Search for the cell housing the specified text and yield its (X, Y) center coordinate. 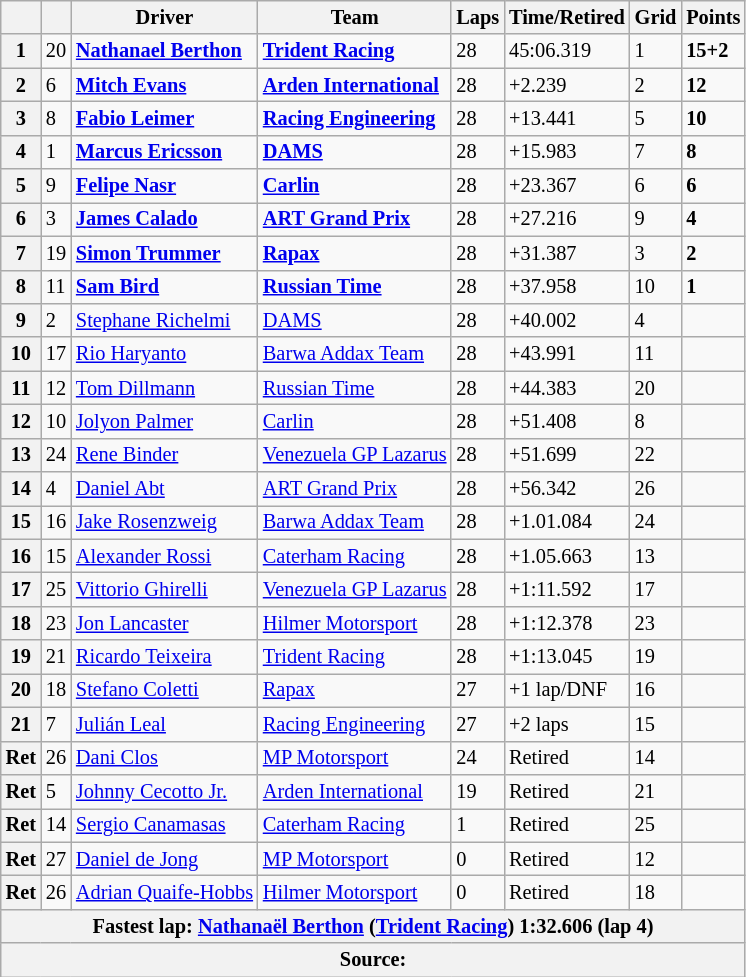
+1:12.378 (567, 623)
45:06.319 (567, 51)
Adrian Quaife-Hobbs (164, 892)
+15.983 (567, 152)
Team (354, 17)
James Calado (164, 219)
Jon Lancaster (164, 623)
Rene Binder (164, 455)
+56.342 (567, 489)
Johnny Cecotto Jr. (164, 791)
Alexander Rossi (164, 556)
+1 lap/DNF (567, 690)
Jolyon Palmer (164, 421)
Dani Clos (164, 758)
+23.367 (567, 186)
Simon Trummer (164, 253)
+2.239 (567, 85)
Daniel Abt (164, 489)
Stephane Richelmi (164, 320)
Laps (478, 17)
+1:13.045 (567, 657)
Jake Rosenzweig (164, 522)
+44.383 (567, 388)
+40.002 (567, 320)
Driver (164, 17)
+37.958 (567, 287)
Julián Leal (164, 724)
Tom Dillmann (164, 388)
+51.699 (567, 455)
15+2 (713, 51)
+1.01.084 (567, 522)
Fabio Leimer (164, 118)
+27.216 (567, 219)
Time/Retired (567, 17)
Grid (656, 17)
Mitch Evans (164, 85)
Stefano Coletti (164, 690)
+51.408 (567, 421)
Daniel de Jong (164, 859)
22 (656, 455)
+43.991 (567, 354)
Vittorio Ghirelli (164, 589)
+2 laps (567, 724)
Fastest lap: Nathanaël Berthon (Trident Racing) 1:32.606 (lap 4) (374, 926)
Source: (374, 960)
+1.05.663 (567, 556)
Nathanael Berthon (164, 51)
Marcus Ericsson (164, 152)
Rio Haryanto (164, 354)
+1:11.592 (567, 589)
Felipe Nasr (164, 186)
Sergio Canamasas (164, 825)
Sam Bird (164, 287)
+13.441 (567, 118)
+31.387 (567, 253)
Points (713, 17)
Ricardo Teixeira (164, 657)
